Pinpoint the cell where the given text exists, returning its (X, Y) midpoint coordinate. 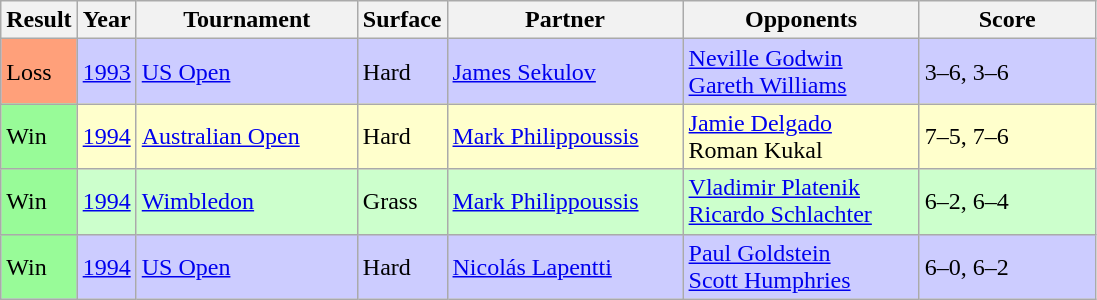
3–6, 3–6 (1007, 72)
Paul Goldstein Scott Humphries (801, 266)
6–0, 6–2 (1007, 266)
Wimbledon (246, 202)
Neville Godwin Gareth Williams (801, 72)
Score (1007, 20)
Loss (39, 72)
Nicolás Lapentti (565, 266)
Result (39, 20)
Tournament (246, 20)
7–5, 7–6 (1007, 136)
6–2, 6–4 (1007, 202)
Grass (402, 202)
Partner (565, 20)
1993 (106, 72)
Opponents (801, 20)
Australian Open (246, 136)
Jamie Delgado Roman Kukal (801, 136)
Surface (402, 20)
Vladimir Platenik Ricardo Schlachter (801, 202)
Year (106, 20)
James Sekulov (565, 72)
